Identify which cell holds the provided text, then report its (X, Y) central coordinate. 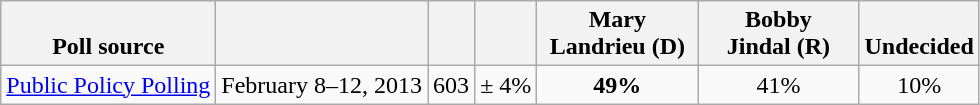
Poll source (108, 34)
± 4% (506, 85)
603 (452, 85)
49% (618, 85)
Public Policy Polling (108, 85)
MaryLandrieu (D) (618, 34)
10% (919, 85)
Undecided (919, 34)
BobbyJindal (R) (778, 34)
February 8–12, 2013 (322, 85)
41% (778, 85)
